Determine the [x, y] coordinate at the center of the cell enclosing the given text.  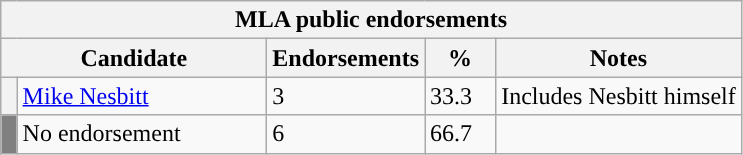
MLA public endorsements [372, 20]
6 [346, 134]
% [460, 58]
Mike Nesbitt [142, 96]
33.3 [460, 96]
66.7 [460, 134]
No endorsement [142, 134]
Notes [619, 58]
Endorsements [346, 58]
Candidate [134, 58]
Includes Nesbitt himself [619, 96]
3 [346, 96]
